Identify which cell holds the provided text, then report its [x, y] central coordinate. 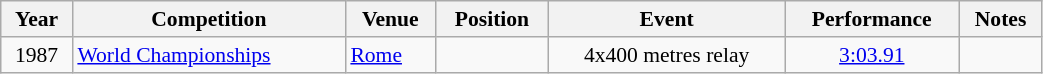
3:03.91 [872, 55]
Notes [1000, 19]
Performance [872, 19]
1987 [37, 55]
Rome [390, 55]
World Championships [208, 55]
Event [667, 19]
Competition [208, 19]
Year [37, 19]
4x400 metres relay [667, 55]
Venue [390, 19]
Position [492, 19]
